Determine the [X, Y] coordinate at the center of the cell enclosing the given text.  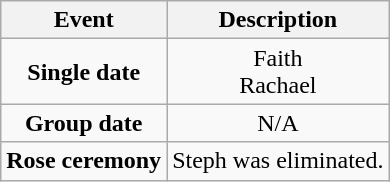
FaithRachael [278, 72]
Steph was eliminated. [278, 161]
Rose ceremony [84, 161]
Description [278, 20]
Group date [84, 123]
Single date [84, 72]
Event [84, 20]
N/A [278, 123]
